Extract the (x, y) coordinate from the center of the cell holding the provided text.  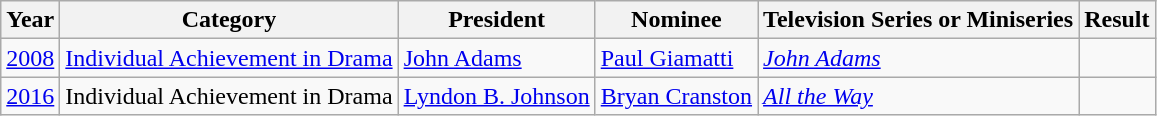
2008 (30, 58)
Result (1117, 20)
Bryan Cranston (676, 96)
All the Way (918, 96)
Category (229, 20)
Nominee (676, 20)
2016 (30, 96)
Lyndon B. Johnson (496, 96)
Paul Giamatti (676, 58)
President (496, 20)
Television Series or Miniseries (918, 20)
Year (30, 20)
